Identify which cell holds the provided text, then report its (X, Y) central coordinate. 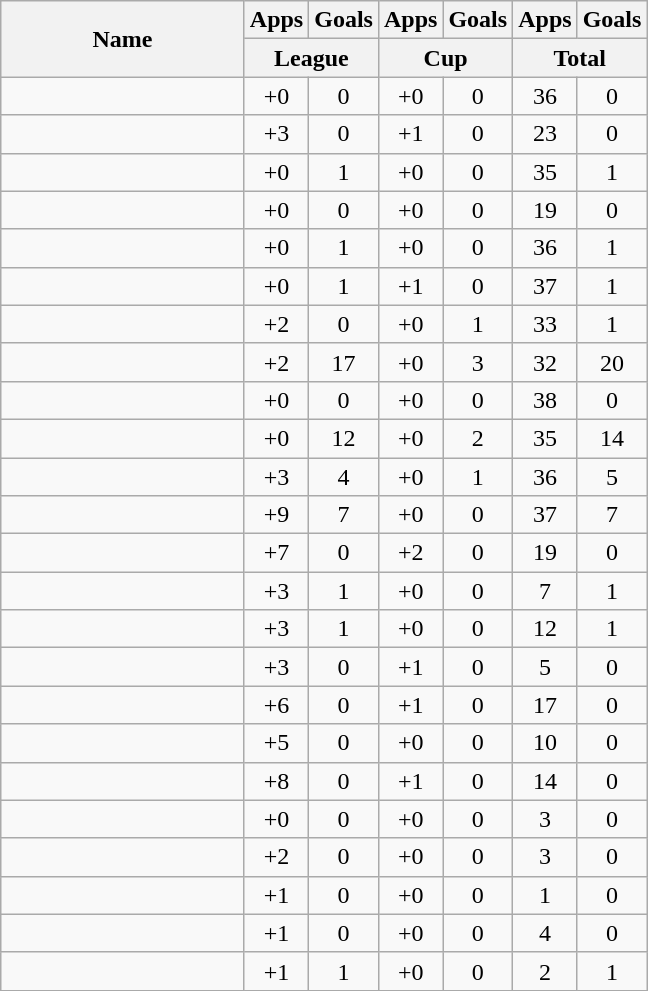
10 (545, 743)
33 (545, 324)
+6 (276, 705)
+5 (276, 743)
+7 (276, 553)
Name (123, 39)
Cup (445, 58)
38 (545, 400)
+8 (276, 781)
32 (545, 362)
Total (580, 58)
League (311, 58)
+9 (276, 515)
20 (612, 362)
23 (545, 134)
